Capture the cell that displays the provided text and extract its (X, Y) central coordinate. 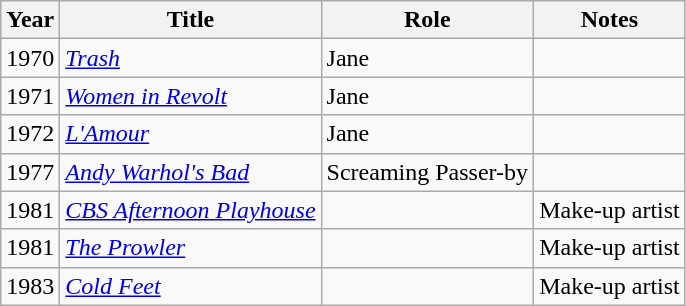
Trash (190, 58)
Cold Feet (190, 286)
Andy Warhol's Bad (190, 172)
Women in Revolt (190, 96)
Title (190, 20)
Screaming Passer-by (428, 172)
1970 (30, 58)
1983 (30, 286)
CBS Afternoon Playhouse (190, 210)
The Prowler (190, 248)
Role (428, 20)
Notes (610, 20)
Year (30, 20)
1972 (30, 134)
1971 (30, 96)
1977 (30, 172)
L'Amour (190, 134)
